Search for the cell housing the specified text and yield its (X, Y) center coordinate. 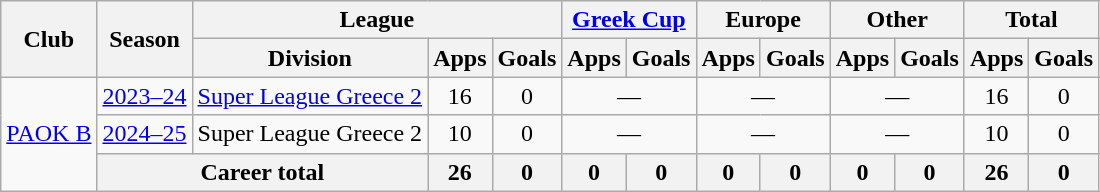
Club (49, 39)
Other (897, 20)
Division (310, 58)
2024–25 (144, 134)
Total (1031, 20)
PAOK B (49, 134)
Season (144, 39)
Europe (763, 20)
League (377, 20)
Greek Cup (629, 20)
2023–24 (144, 96)
Career total (262, 172)
